Find where the given text appears and provide that cell's center as [X, Y] coordinate. 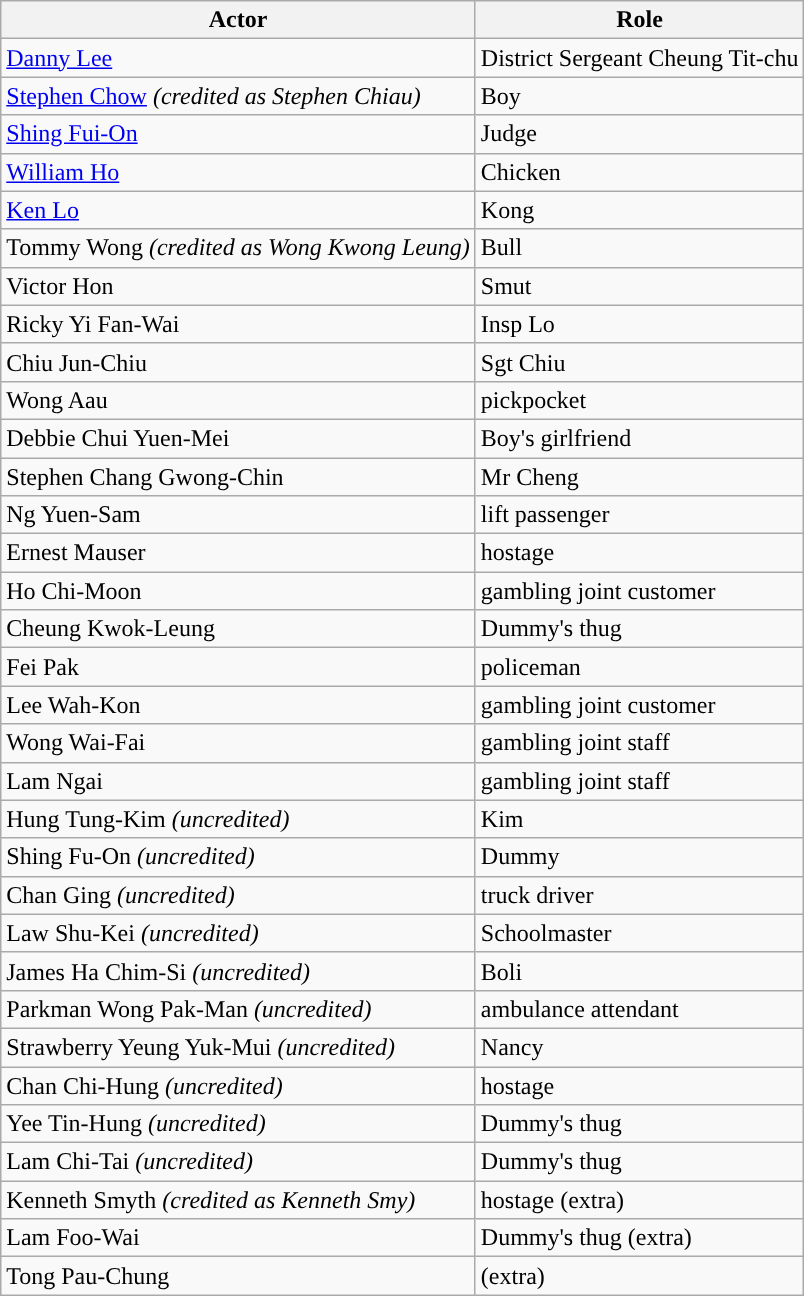
Victor Hon [238, 286]
Ricky Yi Fan-Wai [238, 324]
Ernest Mauser [238, 553]
Parkman Wong Pak-Man (uncredited) [238, 1009]
Strawberry Yeung Yuk-Mui (uncredited) [238, 1047]
Judge [640, 134]
Chan Ging (uncredited) [238, 895]
Sgt Chiu [640, 362]
Yee Tin-Hung (uncredited) [238, 1124]
Smut [640, 286]
Boy [640, 96]
truck driver [640, 895]
Role [640, 20]
Tong Pau-Chung [238, 1276]
Lam Ngai [238, 781]
Actor [238, 20]
Shing Fui-On [238, 134]
lift passenger [640, 515]
Kim [640, 819]
Nancy [640, 1047]
Ho Chi-Moon [238, 591]
Hung Tung-Kim (uncredited) [238, 819]
policeman [640, 667]
Lam Chi-Tai (uncredited) [238, 1162]
Schoolmaster [640, 933]
hostage (extra) [640, 1200]
Danny Lee [238, 58]
Chicken [640, 172]
Mr Cheng [640, 477]
Dummy's thug (extra) [640, 1238]
Ken Lo [238, 210]
Fei Pak [238, 667]
Kong [640, 210]
Lee Wah-Kon [238, 705]
Ng Yuen-Sam [238, 515]
Boli [640, 971]
Kenneth Smyth (credited as Kenneth Smy) [238, 1200]
Chiu Jun-Chiu [238, 362]
Debbie Chui Yuen-Mei [238, 438]
Cheung Kwok-Leung [238, 629]
Tommy Wong (credited as Wong Kwong Leung) [238, 248]
William Ho [238, 172]
Wong Aau [238, 400]
Chan Chi-Hung (uncredited) [238, 1085]
Insp Lo [640, 324]
ambulance attendant [640, 1009]
Wong Wai-Fai [238, 743]
Boy's girlfriend [640, 438]
District Sergeant Cheung Tit-chu [640, 58]
Law Shu-Kei (uncredited) [238, 933]
Stephen Chang Gwong-Chin [238, 477]
Bull [640, 248]
Shing Fu-On (uncredited) [238, 857]
James Ha Chim-Si (uncredited) [238, 971]
Stephen Chow (credited as Stephen Chiau) [238, 96]
(extra) [640, 1276]
Lam Foo-Wai [238, 1238]
pickpocket [640, 400]
Dummy [640, 857]
